Determine the [x, y] coordinate at the center of the cell enclosing the given text.  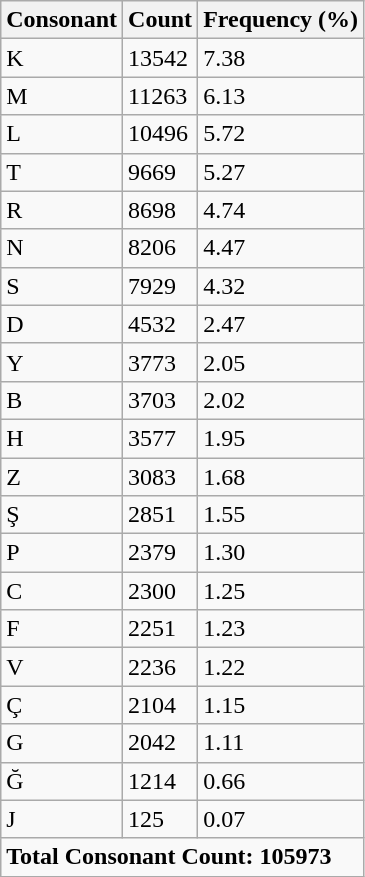
2251 [160, 629]
1.11 [281, 743]
1.55 [281, 515]
8206 [160, 248]
S [62, 286]
0.66 [281, 781]
6.13 [281, 96]
3773 [160, 362]
M [62, 96]
Z [62, 477]
D [62, 324]
4.74 [281, 210]
V [62, 667]
1.95 [281, 438]
K [62, 58]
Y [62, 362]
1.30 [281, 553]
1.25 [281, 591]
Ğ [62, 781]
4.32 [281, 286]
1.22 [281, 667]
L [62, 134]
1.68 [281, 477]
Total Consonant Count: 105973 [182, 857]
2379 [160, 553]
4532 [160, 324]
2300 [160, 591]
2104 [160, 705]
3703 [160, 400]
5.27 [281, 172]
B [62, 400]
9669 [160, 172]
11263 [160, 96]
3083 [160, 477]
2.47 [281, 324]
8698 [160, 210]
2042 [160, 743]
125 [160, 819]
5.72 [281, 134]
2.05 [281, 362]
0.07 [281, 819]
G [62, 743]
2236 [160, 667]
Frequency (%) [281, 20]
3577 [160, 438]
H [62, 438]
C [62, 591]
P [62, 553]
N [62, 248]
2851 [160, 515]
13542 [160, 58]
7.38 [281, 58]
Count [160, 20]
F [62, 629]
Consonant [62, 20]
1.15 [281, 705]
10496 [160, 134]
T [62, 172]
4.47 [281, 248]
J [62, 819]
Ş [62, 515]
1214 [160, 781]
R [62, 210]
7929 [160, 286]
2.02 [281, 400]
1.23 [281, 629]
Ç [62, 705]
